Detect which cell encompasses the target text, then output its (X, Y) center coordinate. 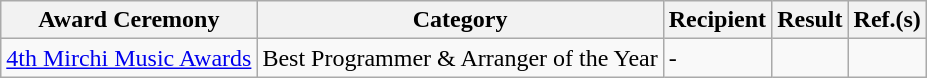
Ref.(s) (887, 20)
Best Programmer & Arranger of the Year (460, 58)
4th Mirchi Music Awards (129, 58)
- (717, 58)
Award Ceremony (129, 20)
Result (810, 20)
Recipient (717, 20)
Category (460, 20)
